Capture the cell that displays the provided text and extract its (X, Y) central coordinate. 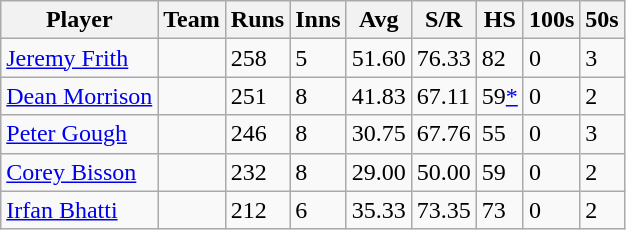
50s (602, 20)
212 (257, 210)
Irfan Bhatti (80, 210)
258 (257, 58)
Player (80, 20)
51.60 (378, 58)
100s (551, 20)
30.75 (378, 134)
246 (257, 134)
S/R (444, 20)
251 (257, 96)
Peter Gough (80, 134)
29.00 (378, 172)
Team (192, 20)
67.11 (444, 96)
59* (500, 96)
41.83 (378, 96)
Corey Bisson (80, 172)
73.35 (444, 210)
67.76 (444, 134)
50.00 (444, 172)
Jeremy Frith (80, 58)
5 (318, 58)
55 (500, 134)
73 (500, 210)
Inns (318, 20)
59 (500, 172)
Dean Morrison (80, 96)
6 (318, 210)
35.33 (378, 210)
Avg (378, 20)
232 (257, 172)
Runs (257, 20)
HS (500, 20)
82 (500, 58)
76.33 (444, 58)
